Pinpoint the cell where the given text exists, returning its (X, Y) midpoint coordinate. 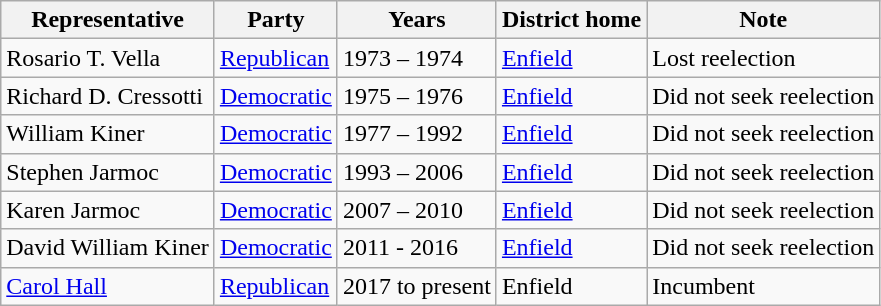
Note (764, 20)
Rosario T. Vella (108, 58)
1977 – 1992 (416, 134)
Representative (108, 20)
Years (416, 20)
1975 – 1976 (416, 96)
1973 – 1974 (416, 58)
District home (571, 20)
2011 - 2016 (416, 248)
2007 – 2010 (416, 210)
Carol Hall (108, 286)
Richard D. Cressotti (108, 96)
David William Kiner (108, 248)
Party (276, 20)
Stephen Jarmoc (108, 172)
1993 – 2006 (416, 172)
2017 to present (416, 286)
Karen Jarmoc (108, 210)
William Kiner (108, 134)
Lost reelection (764, 58)
Incumbent (764, 286)
